Extract the [X, Y] coordinate from the center of the cell holding the provided text.  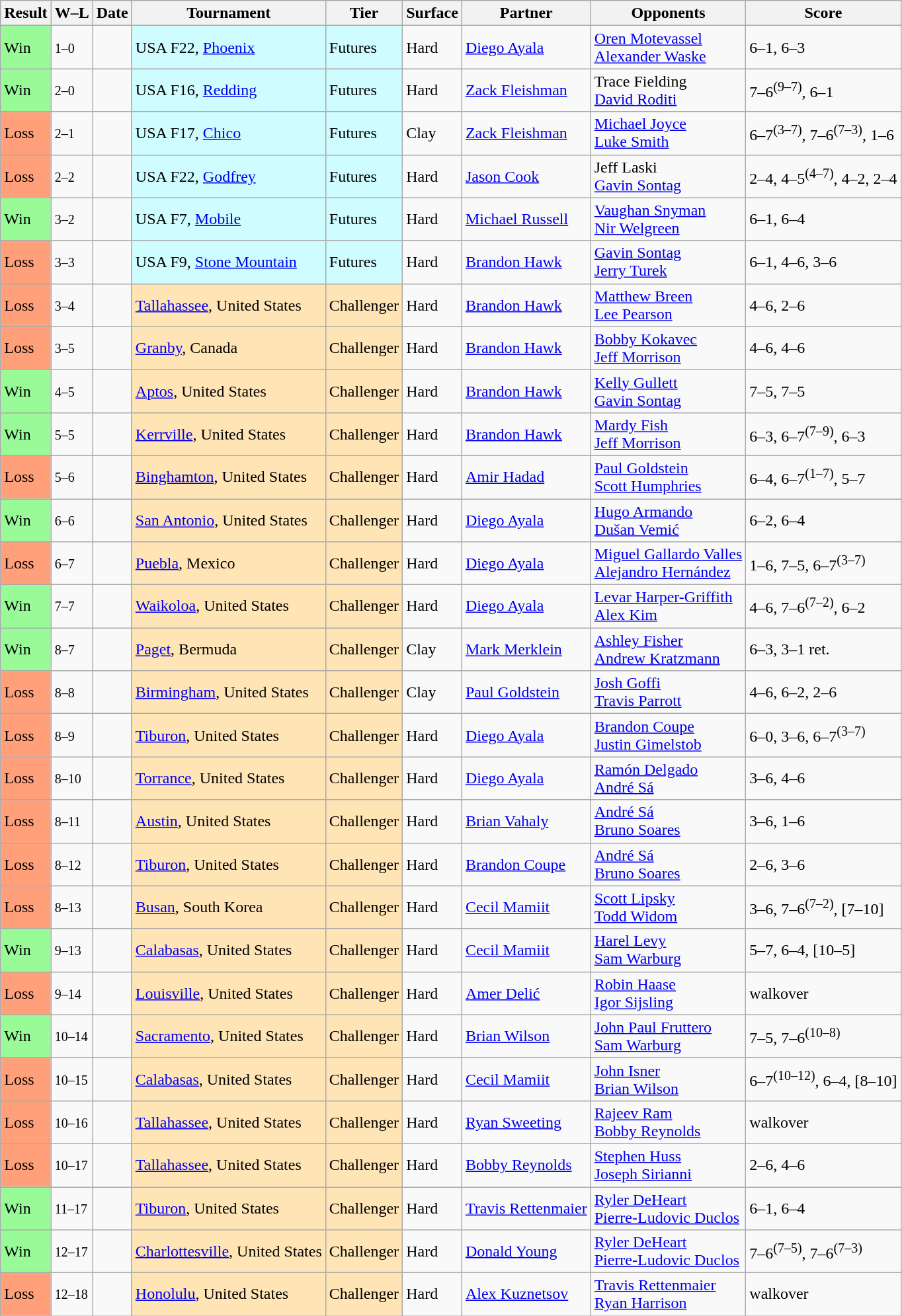
Honolulu, United States [229, 1294]
6–3, 6–7(7–9), 6–3 [823, 434]
Partner [526, 13]
Granby, Canada [229, 348]
USA F7, Mobile [229, 219]
4–6, 6–2, 2–6 [823, 693]
8–9 [71, 735]
12–17 [71, 1252]
Donald Young [526, 1252]
Gavin Sontag Jerry Turek [668, 262]
Mardy Fish Jeff Morrison [668, 434]
Vaughan Snyman Nir Welgreen [668, 219]
Ashley Fisher Andrew Kratzmann [668, 649]
John Paul Fruttero Sam Warburg [668, 1036]
Kelly Gullett Gavin Sontag [668, 391]
Bobby Kokavec Jeff Morrison [668, 348]
6–1, 4–6, 3–6 [823, 262]
Aptos, United States [229, 391]
Paul Goldstein [526, 693]
Harel Levy Sam Warburg [668, 950]
2–1 [71, 134]
3–6, 4–6 [823, 779]
4–6, 2–6 [823, 305]
2–6, 4–6 [823, 1165]
USA F22, Godfrey [229, 176]
Bobby Reynolds [526, 1165]
4–6, 4–6 [823, 348]
1–0 [71, 48]
Miguel Gallardo Valles Alejandro Hernández [668, 563]
3–2 [71, 219]
Rajeev Ram Bobby Reynolds [668, 1122]
7–7 [71, 607]
6–0, 3–6, 6–7(3–7) [823, 735]
Louisville, United States [229, 993]
Brian Vahaly [526, 821]
Trace Fielding David Roditi [668, 90]
Tournament [229, 13]
San Antonio, United States [229, 520]
9–14 [71, 993]
W–L [71, 13]
5–7, 6–4, [10–5] [823, 950]
8–10 [71, 779]
Robin Haase Igor Sijsling [668, 993]
6–7 [71, 563]
5–5 [71, 434]
7–6(7–5), 7–6(7–3) [823, 1252]
6–7(10–12), 6–4, [8–10] [823, 1079]
Michael Joyce Luke Smith [668, 134]
Josh Goffi Travis Parrott [668, 693]
Waikoloa, United States [229, 607]
7–5, 7–5 [823, 391]
4–6, 7–6(7–2), 6–2 [823, 607]
Levar Harper-Griffith Alex Kim [668, 607]
USA F9, Stone Mountain [229, 262]
Mark Merklein [526, 649]
6–3, 3–1 ret. [823, 649]
Charlottesville, United States [229, 1252]
Hugo Armando Dušan Vemić [668, 520]
Amer Delić [526, 993]
8–12 [71, 865]
2–0 [71, 90]
Travis Rettenmaier Ryan Harrison [668, 1294]
6–7(3–7), 7–6(7–3), 1–6 [823, 134]
Brandon Coupe [526, 865]
Date [112, 13]
7–6(9–7), 6–1 [823, 90]
3–4 [71, 305]
Jason Cook [526, 176]
Score [823, 13]
4–5 [71, 391]
USA F17, Chico [229, 134]
6–2, 6–4 [823, 520]
Alex Kuznetsov [526, 1294]
10–14 [71, 1036]
Matthew Breen Lee Pearson [668, 305]
Busan, South Korea [229, 907]
Surface [432, 13]
Result [26, 13]
Kerrville, United States [229, 434]
3–6, 7–6(7–2), [7–10] [823, 907]
Birmingham, United States [229, 693]
2–4, 4–5(4–7), 4–2, 2–4 [823, 176]
Paul Goldstein Scott Humphries [668, 477]
6–1, 6–3 [823, 48]
6–6 [71, 520]
Torrance, United States [229, 779]
6–4, 6–7(1–7), 5–7 [823, 477]
Austin, United States [229, 821]
10–17 [71, 1165]
3–6, 1–6 [823, 821]
Brandon Coupe Justin Gimelstob [668, 735]
Paget, Bermuda [229, 649]
2–6, 3–6 [823, 865]
3–5 [71, 348]
9–13 [71, 950]
Jeff Laski Gavin Sontag [668, 176]
USA F22, Phoenix [229, 48]
Scott Lipsky Todd Widom [668, 907]
2–2 [71, 176]
1–6, 7–5, 6–7(3–7) [823, 563]
Michael Russell [526, 219]
12–18 [71, 1294]
10–15 [71, 1079]
Oren Motevassel Alexander Waske [668, 48]
11–17 [71, 1208]
Brian Wilson [526, 1036]
Ramón Delgado André Sá [668, 779]
Sacramento, United States [229, 1036]
USA F16, Redding [229, 90]
Tier [364, 13]
Stephen Huss Joseph Sirianni [668, 1165]
Opponents [668, 13]
Amir Hadad [526, 477]
5–6 [71, 477]
Puebla, Mexico [229, 563]
8–7 [71, 649]
8–13 [71, 907]
Ryan Sweeting [526, 1122]
John Isner Brian Wilson [668, 1079]
8–11 [71, 821]
8–8 [71, 693]
Travis Rettenmaier [526, 1208]
10–16 [71, 1122]
Binghamton, United States [229, 477]
3–3 [71, 262]
7–5, 7–6(10–8) [823, 1036]
